For the text-containing cell, return its midpoint in [x, y] coordinate format. 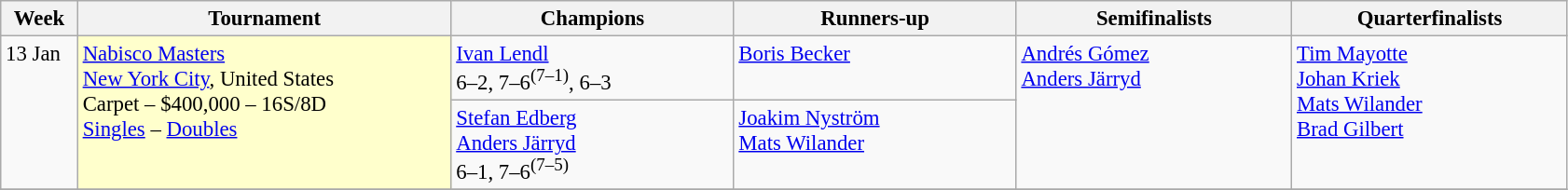
Week [39, 19]
Joakim Nyström Mats Wilander [874, 145]
Tournament [265, 19]
Nabisco Masters New York City, United StatesCarpet – $400,000 – 16S/8DSingles – Doubles [265, 114]
Ivan Lendl6–2, 7–6(7–1), 6–3 [593, 69]
Runners-up [874, 19]
Andrés Gómez Anders Järryd [1154, 114]
Semifinalists [1154, 19]
Champions [593, 19]
Boris Becker [874, 69]
13 Jan [39, 114]
Quarterfinalists [1430, 19]
Stefan Edberg Anders Järryd6–1, 7–6(7–5) [593, 145]
Tim Mayotte Johan Kriek Mats Wilander Brad Gilbert [1430, 114]
